Find where the given text appears and provide that cell's center as (x, y) coordinate. 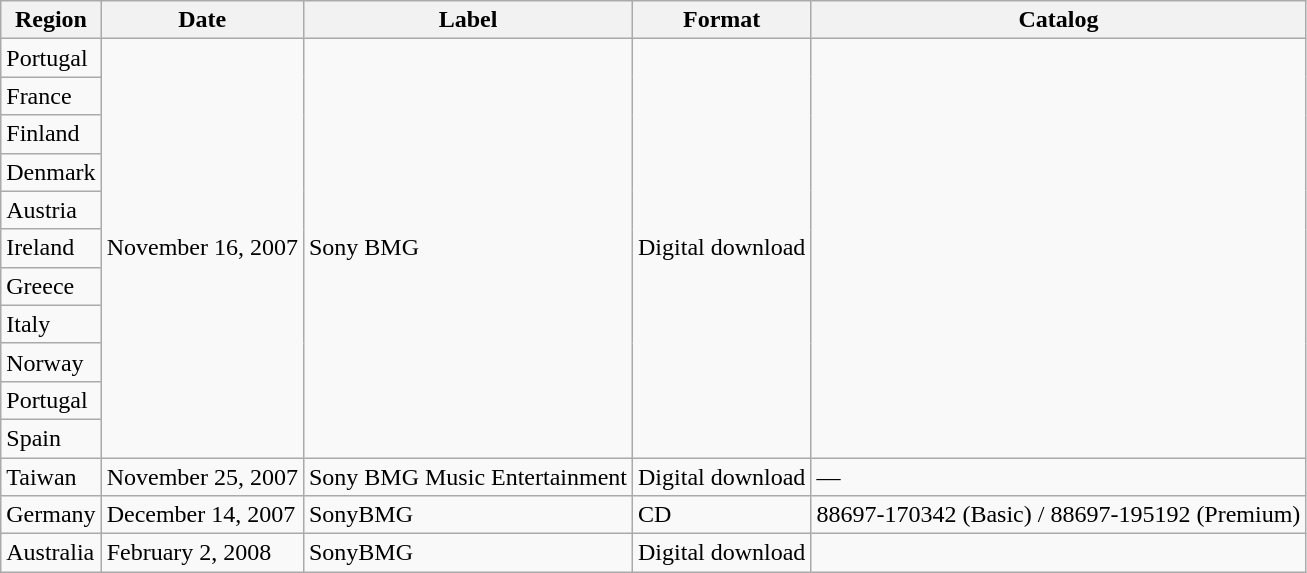
December 14, 2007 (202, 515)
CD (722, 515)
Germany (51, 515)
Denmark (51, 172)
Austria (51, 210)
Catalog (1058, 20)
Finland (51, 134)
Label (468, 20)
Sony BMG Music Entertainment (468, 477)
Taiwan (51, 477)
November 25, 2007 (202, 477)
France (51, 96)
Greece (51, 286)
Format (722, 20)
February 2, 2008 (202, 553)
Spain (51, 438)
— (1058, 477)
Sony BMG (468, 248)
November 16, 2007 (202, 248)
Italy (51, 324)
88697-170342 (Basic) / 88697-195192 (Premium) (1058, 515)
Region (51, 20)
Ireland (51, 248)
Norway (51, 362)
Australia (51, 553)
Date (202, 20)
